Return [x, y] of the center of cell containing provided text 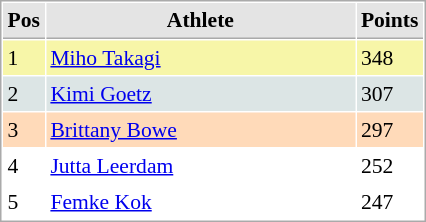
Jutta Leerdam [200, 165]
1 [24, 57]
Points [390, 21]
348 [390, 57]
Brittany Bowe [200, 129]
297 [390, 129]
5 [24, 201]
Kimi Goetz [200, 93]
Femke Kok [200, 201]
247 [390, 201]
3 [24, 129]
Miho Takagi [200, 57]
252 [390, 165]
4 [24, 165]
Pos [24, 21]
Athlete [200, 21]
2 [24, 93]
307 [390, 93]
